Locate the cell with the specified text and output its [x, y] center coordinate. 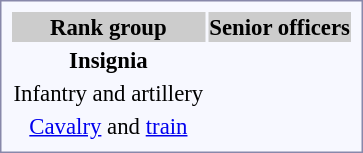
Insignia [108, 60]
Senior officers [280, 27]
Infantry and artillery [108, 93]
Cavalry and train [108, 126]
Rank group [108, 27]
